Extract the [X, Y] coordinate from the center of the cell holding the provided text.  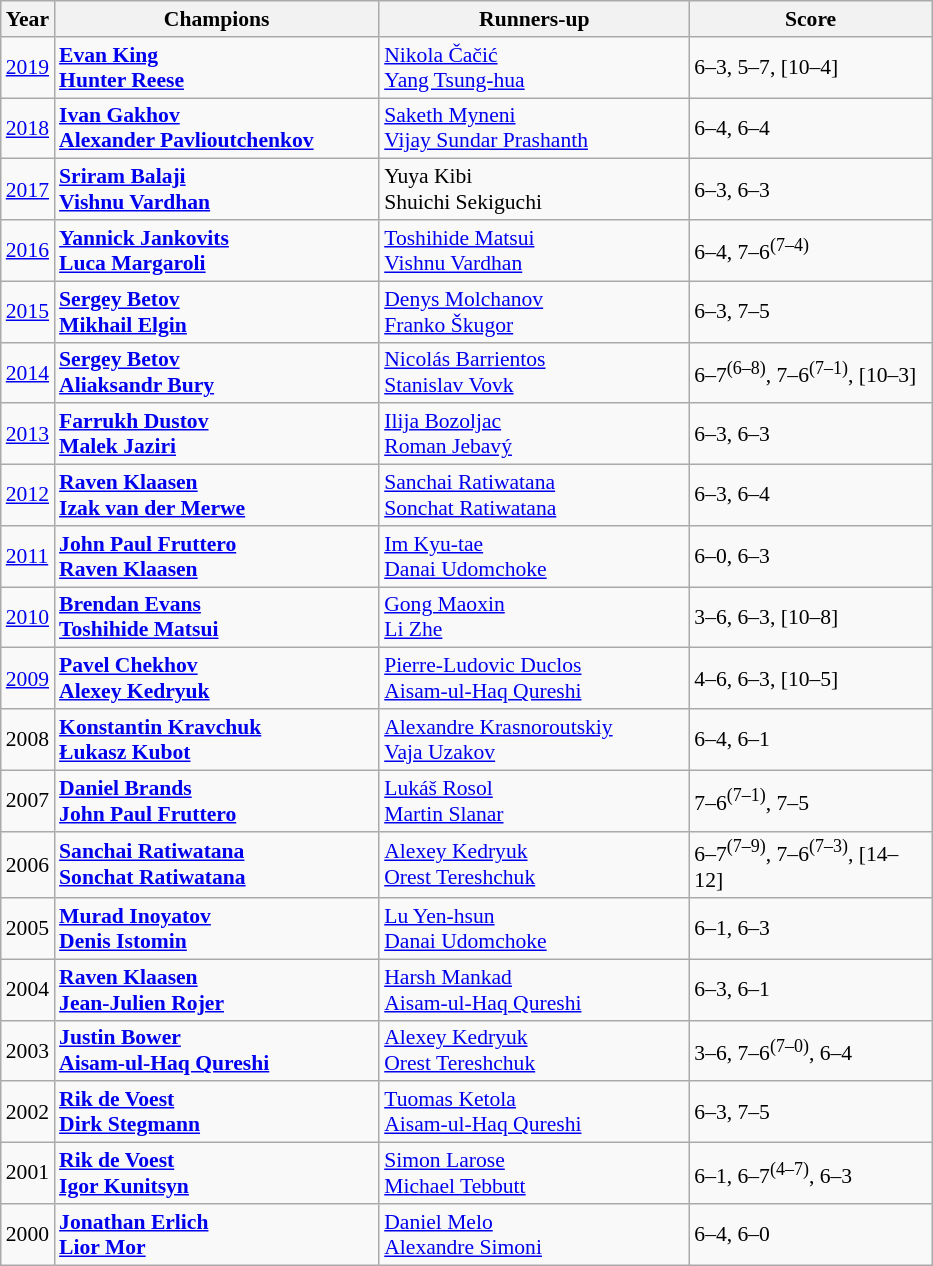
Rik de Voest Igor Kunitsyn [216, 1174]
Pavel Chekhov Alexey Kedryuk [216, 678]
2018 [28, 128]
Konstantin Kravchuk Łukasz Kubot [216, 740]
2002 [28, 1112]
Toshihide Matsui Vishnu Vardhan [534, 250]
7–6(7–1), 7–5 [810, 800]
Raven Klaasen Izak van der Merwe [216, 496]
Ivan Gakhov Alexander Pavlioutchenkov [216, 128]
Alexandre Krasnoroutskiy Vaja Uzakov [534, 740]
Jonathan Erlich Lior Mor [216, 1234]
6–3, 6–4 [810, 496]
2014 [28, 372]
6–3, 5–7, [10–4] [810, 68]
Gong Maoxin Li Zhe [534, 618]
Year [28, 19]
Saketh Myneni Vijay Sundar Prashanth [534, 128]
Pierre-Ludovic Duclos Aisam-ul-Haq Qureshi [534, 678]
3–6, 7–6(7–0), 6–4 [810, 1050]
6–7(6–8), 7–6(7–1), [10–3] [810, 372]
2001 [28, 1174]
Champions [216, 19]
6–4, 6–1 [810, 740]
2013 [28, 434]
Nikola Čačić Yang Tsung-hua [534, 68]
4–6, 6–3, [10–5] [810, 678]
Im Kyu-tae Danai Udomchoke [534, 556]
6–4, 7–6(7–4) [810, 250]
Farrukh Dustov Malek Jaziri [216, 434]
Raven Klaasen Jean-Julien Rojer [216, 990]
2017 [28, 190]
2019 [28, 68]
2016 [28, 250]
6–7(7–9), 7–6(7–3), [14–12] [810, 864]
2004 [28, 990]
Brendan Evans Toshihide Matsui [216, 618]
2007 [28, 800]
Lu Yen-hsun Danai Udomchoke [534, 928]
John Paul Fruttero Raven Klaasen [216, 556]
2011 [28, 556]
Ilija Bozoljac Roman Jebavý [534, 434]
2003 [28, 1050]
Nicolás Barrientos Stanislav Vovk [534, 372]
2010 [28, 618]
Simon Larose Michael Tebbutt [534, 1174]
Justin Bower Aisam-ul-Haq Qureshi [216, 1050]
2008 [28, 740]
6–0, 6–3 [810, 556]
Sergey Betov Aliaksandr Bury [216, 372]
Denys Molchanov Franko Škugor [534, 312]
Score [810, 19]
6–4, 6–4 [810, 128]
Rik de Voest Dirk Stegmann [216, 1112]
Sergey Betov Mikhail Elgin [216, 312]
Daniel Melo Alexandre Simoni [534, 1234]
2006 [28, 864]
Lukáš Rosol Martin Slanar [534, 800]
Yuya Kibi Shuichi Sekiguchi [534, 190]
Tuomas Ketola Aisam-ul-Haq Qureshi [534, 1112]
6–1, 6–7(4–7), 6–3 [810, 1174]
2000 [28, 1234]
Sriram Balaji Vishnu Vardhan [216, 190]
Evan King Hunter Reese [216, 68]
Runners-up [534, 19]
Daniel Brands John Paul Fruttero [216, 800]
2009 [28, 678]
Harsh Mankad Aisam-ul-Haq Qureshi [534, 990]
Murad Inoyatov Denis Istomin [216, 928]
2012 [28, 496]
6–4, 6–0 [810, 1234]
6–3, 6–1 [810, 990]
6–1, 6–3 [810, 928]
3–6, 6–3, [10–8] [810, 618]
Yannick Jankovits Luca Margaroli [216, 250]
2015 [28, 312]
2005 [28, 928]
